Return (X, Y) of the center of cell containing provided text 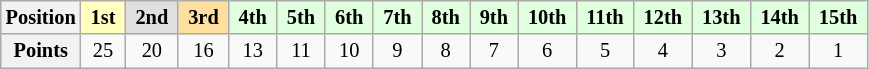
16 (203, 51)
Points (41, 51)
9 (397, 51)
13th (721, 17)
3 (721, 51)
20 (152, 51)
12th (663, 17)
Position (41, 17)
15th (838, 17)
5 (604, 51)
2 (779, 51)
5th (301, 17)
10 (349, 51)
4th (253, 17)
8th (446, 17)
8 (446, 51)
13 (253, 51)
9th (494, 17)
11 (301, 51)
4 (663, 51)
2nd (152, 17)
11th (604, 17)
10th (547, 17)
25 (104, 51)
1 (838, 51)
3rd (203, 17)
7 (494, 51)
1st (104, 17)
6 (547, 51)
6th (349, 17)
14th (779, 17)
7th (397, 17)
